Pinpoint the cell where the given text exists, returning its (x, y) midpoint coordinate. 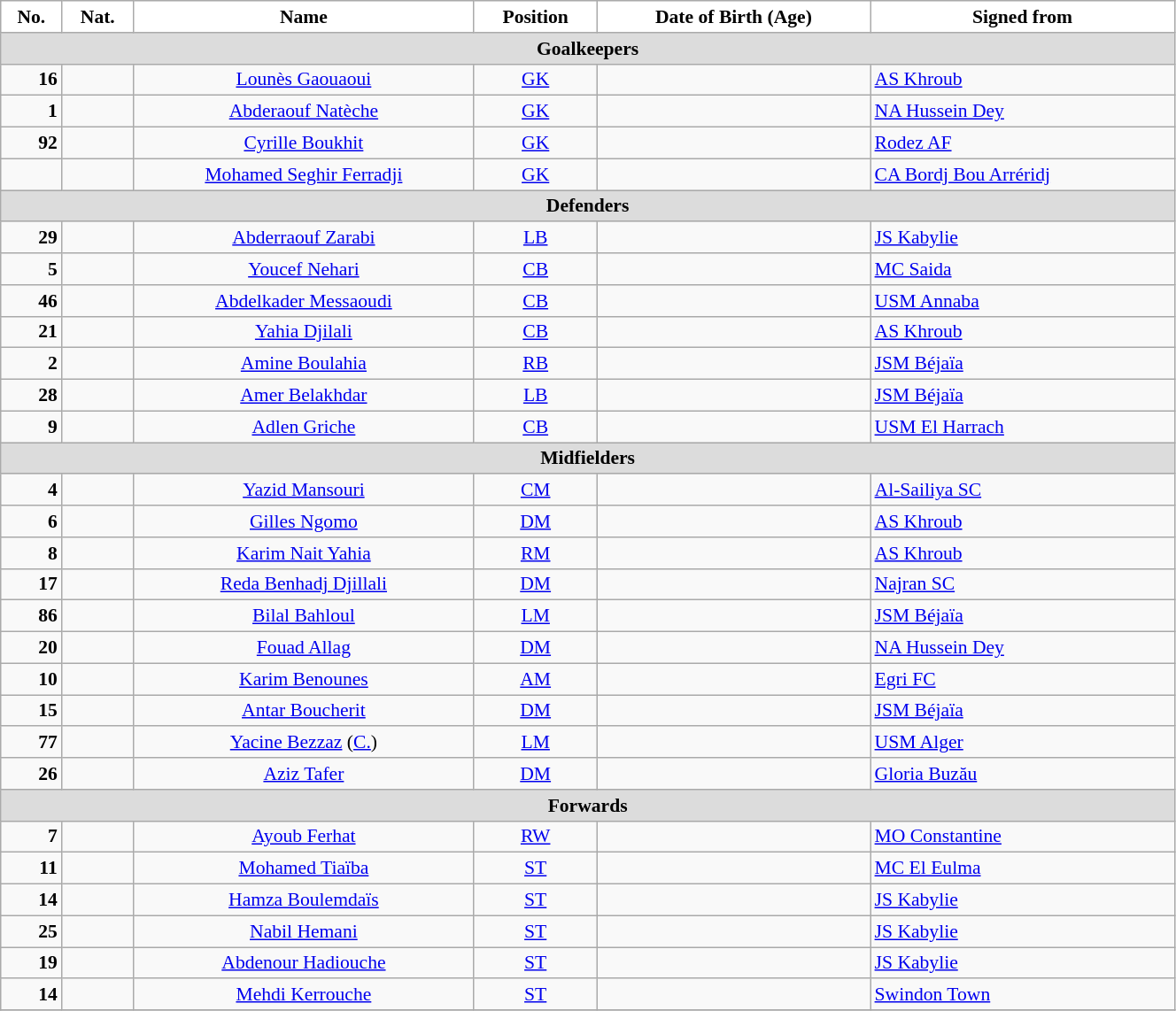
Amer Belakhdar (304, 396)
Name (304, 17)
Najran SC (1023, 584)
25 (32, 931)
Mohamed Seghir Ferradji (304, 174)
77 (32, 743)
11 (32, 868)
Abderaouf Natèche (304, 112)
20 (32, 648)
Defenders (588, 206)
MC Saida (1023, 269)
Mehdi Kerrouche (304, 995)
Nat. (97, 17)
5 (32, 269)
Goalkeepers (588, 49)
92 (32, 143)
Abderraouf Zarabi (304, 238)
21 (32, 332)
4 (32, 490)
Amine Boulahia (304, 364)
46 (32, 301)
Gilles Ngomo (304, 521)
6 (32, 521)
No. (32, 17)
Swindon Town (1023, 995)
USM Alger (1023, 743)
RM (535, 553)
Fouad Allag (304, 648)
MO Constantine (1023, 837)
Lounès Gaouaoui (304, 80)
Karim Benounes (304, 679)
Rodez AF (1023, 143)
AM (535, 679)
Nabil Hemani (304, 931)
28 (32, 396)
Abdelkader Messaoudi (304, 301)
Aziz Tafer (304, 774)
86 (32, 616)
Cyrille Boukhit (304, 143)
USM El Harrach (1023, 427)
Karim Nait Yahia (304, 553)
2 (32, 364)
MC El Eulma (1023, 868)
Signed from (1023, 17)
Yahia Djilali (304, 332)
17 (32, 584)
Midfielders (588, 459)
10 (32, 679)
Egri FC (1023, 679)
Abdenour Hadiouche (304, 963)
8 (32, 553)
Forwards (588, 806)
Al-Sailiya SC (1023, 490)
Antar Boucherit (304, 711)
Position (535, 17)
Youcef Nehari (304, 269)
19 (32, 963)
Gloria Buzău (1023, 774)
Ayoub Ferhat (304, 837)
15 (32, 711)
Reda Benhadj Djillali (304, 584)
USM Annaba (1023, 301)
Yazid Mansouri (304, 490)
Yacine Bezzaz (C.) (304, 743)
26 (32, 774)
7 (32, 837)
CM (535, 490)
RB (535, 364)
Adlen Griche (304, 427)
1 (32, 112)
CA Bordj Bou Arréridj (1023, 174)
16 (32, 80)
Bilal Bahloul (304, 616)
RW (535, 837)
29 (32, 238)
9 (32, 427)
Mohamed Tiaïba (304, 868)
Hamza Boulemdaïs (304, 900)
Date of Birth (Age) (733, 17)
